Scan for the cell matching the given text and deliver its [X, Y] coordinate at center. 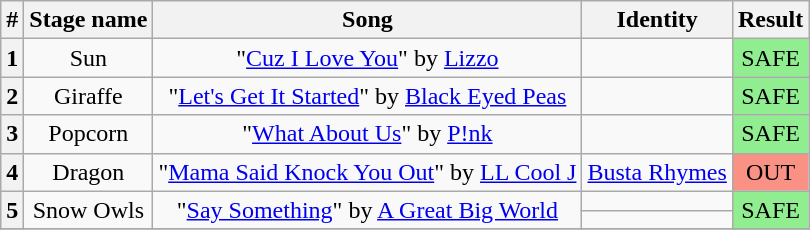
5 [12, 210]
Popcorn [88, 134]
"Let's Get It Started" by Black Eyed Peas [368, 96]
Sun [88, 58]
1 [12, 58]
Giraffe [88, 96]
Result [770, 20]
Identity [657, 20]
Busta Rhymes [657, 172]
"Cuz I Love You" by Lizzo [368, 58]
OUT [770, 172]
3 [12, 134]
"Mama Said Knock You Out" by LL Cool J [368, 172]
"What About Us" by P!nk [368, 134]
Dragon [88, 172]
Song [368, 20]
2 [12, 96]
4 [12, 172]
Snow Owls [88, 210]
Stage name [88, 20]
# [12, 20]
"Say Something" by A Great Big World [368, 210]
